Find where the given text appears and provide that cell's center as [x, y] coordinate. 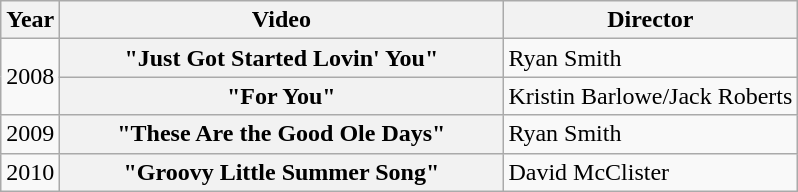
"For You" [282, 96]
Kristin Barlowe/Jack Roberts [650, 96]
2008 [30, 77]
David McClister [650, 172]
Video [282, 20]
2009 [30, 134]
"Just Got Started Lovin' You" [282, 58]
"Groovy Little Summer Song" [282, 172]
2010 [30, 172]
"These Are the Good Ole Days" [282, 134]
Year [30, 20]
Director [650, 20]
